Capture the cell that displays the provided text and extract its (X, Y) central coordinate. 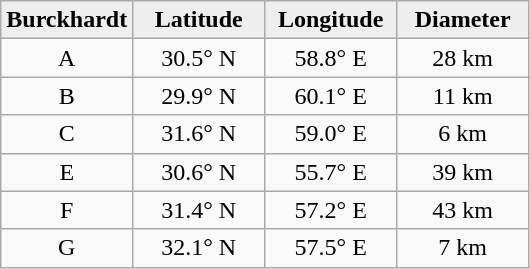
11 km (463, 96)
7 km (463, 248)
30.6° N (199, 172)
Burckhardt (67, 20)
39 km (463, 172)
Longitude (331, 20)
57.5° E (331, 248)
29.9° N (199, 96)
57.2° E (331, 210)
30.5° N (199, 58)
28 km (463, 58)
Diameter (463, 20)
32.1° N (199, 248)
31.6° N (199, 134)
F (67, 210)
43 km (463, 210)
60.1° E (331, 96)
58.8° E (331, 58)
6 km (463, 134)
55.7° E (331, 172)
B (67, 96)
31.4° N (199, 210)
C (67, 134)
G (67, 248)
Latitude (199, 20)
59.0° E (331, 134)
A (67, 58)
E (67, 172)
